Find where the given text appears and provide that cell's center as [X, Y] coordinate. 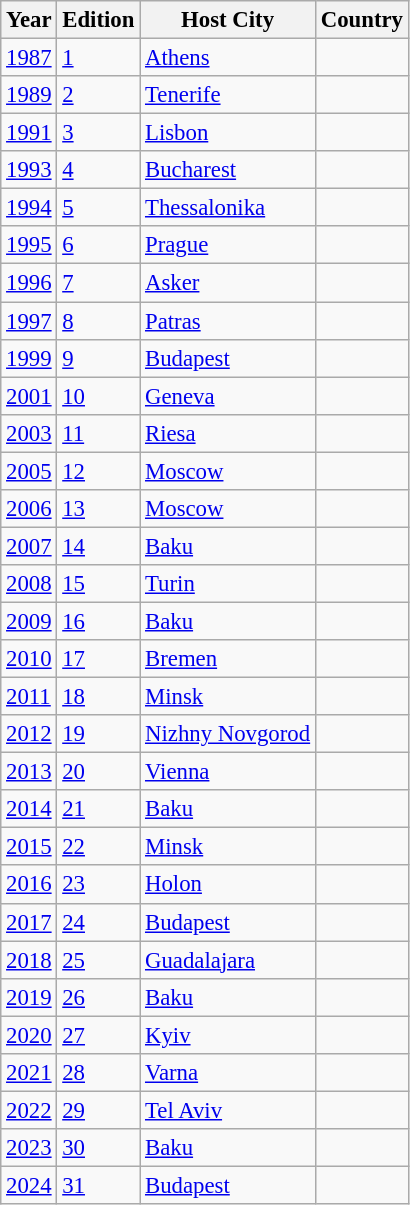
2020 [29, 1035]
23 [98, 885]
Turin [228, 584]
Vienna [228, 772]
2016 [29, 885]
1996 [29, 283]
28 [98, 1073]
Bucharest [228, 170]
2014 [29, 809]
Asker [228, 283]
Edition [98, 20]
29 [98, 1110]
10 [98, 396]
Bremen [228, 659]
17 [98, 659]
Geneva [228, 396]
2017 [29, 922]
19 [98, 734]
30 [98, 1148]
Thessalonika [228, 208]
Kyiv [228, 1035]
25 [98, 960]
5 [98, 208]
1999 [29, 358]
2005 [29, 471]
2 [98, 95]
Patras [228, 321]
2010 [29, 659]
1989 [29, 95]
4 [98, 170]
1991 [29, 133]
14 [98, 546]
2007 [29, 546]
31 [98, 1185]
2019 [29, 997]
2013 [29, 772]
Year [29, 20]
13 [98, 509]
Prague [228, 245]
Country [362, 20]
Holon [228, 885]
2023 [29, 1148]
Riesa [228, 433]
Tenerife [228, 95]
2006 [29, 509]
Guadalajara [228, 960]
3 [98, 133]
12 [98, 471]
1987 [29, 58]
1995 [29, 245]
2011 [29, 697]
2003 [29, 433]
15 [98, 584]
22 [98, 847]
26 [98, 997]
6 [98, 245]
2009 [29, 621]
21 [98, 809]
24 [98, 922]
2015 [29, 847]
9 [98, 358]
18 [98, 697]
8 [98, 321]
1993 [29, 170]
2012 [29, 734]
7 [98, 283]
2001 [29, 396]
Tel Aviv [228, 1110]
2018 [29, 960]
11 [98, 433]
Varna [228, 1073]
2008 [29, 584]
Athens [228, 58]
Nizhny Novgorod [228, 734]
1997 [29, 321]
2022 [29, 1110]
Lisbon [228, 133]
Host City [228, 20]
1 [98, 58]
16 [98, 621]
2021 [29, 1073]
1994 [29, 208]
20 [98, 772]
2024 [29, 1185]
27 [98, 1035]
